Capture the cell that displays the provided text and extract its [x, y] central coordinate. 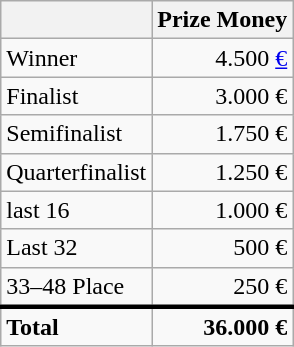
1.250 € [222, 172]
last 16 [76, 210]
3.000 € [222, 96]
Semifinalist [76, 134]
1.000 € [222, 210]
1.750 € [222, 134]
Winner [76, 58]
Total [76, 327]
33–48 Place [76, 287]
500 € [222, 248]
4.500 € [222, 58]
250 € [222, 287]
Quarterfinalist [76, 172]
Prize Money [222, 20]
36.000 € [222, 327]
Finalist [76, 96]
Last 32 [76, 248]
